Search for the cell housing the specified text and yield its [X, Y] center coordinate. 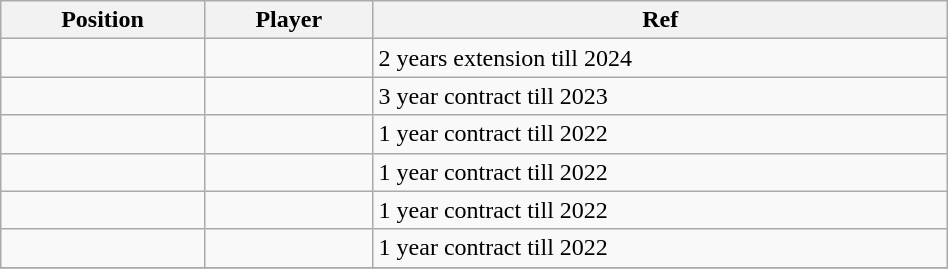
Position [103, 20]
Ref [660, 20]
Player [288, 20]
2 years extension till 2024 [660, 58]
3 year contract till 2023 [660, 96]
